Provide the (X, Y) coordinate of the cell's center where the given text is located.  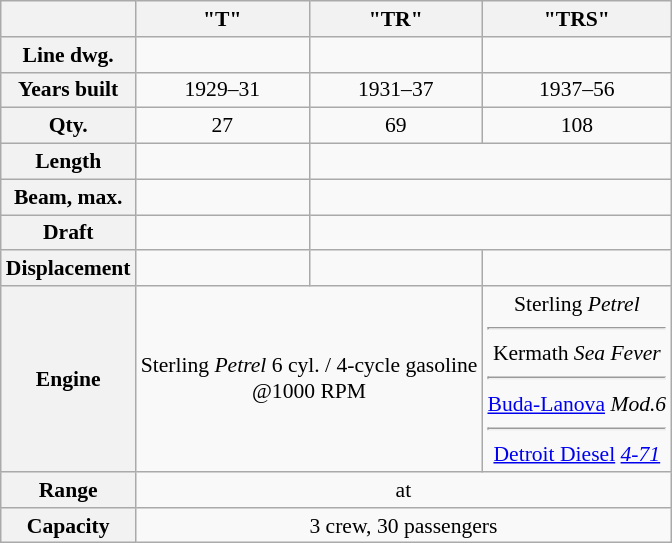
1937–56 (576, 90)
Engine (68, 379)
69 (396, 126)
at (404, 490)
Beam, max. (68, 197)
Range (68, 490)
"T" (222, 19)
1931–37 (396, 90)
Draft (68, 233)
Sterling Petrel 6 cyl. / 4-cycle gasoline @1000 RPM (310, 379)
Displacement (68, 269)
"TR" (396, 19)
Years built (68, 90)
1929–31 (222, 90)
Sterling PetrelKermath Sea FeverBuda-Lanova Mod.6Detroit Diesel 4-71 (576, 379)
"TRS" (576, 19)
Length (68, 162)
Qty. (68, 126)
108 (576, 126)
Line dwg. (68, 55)
27 (222, 126)
